Scan for the cell matching the given text and deliver its (x, y) coordinate at center. 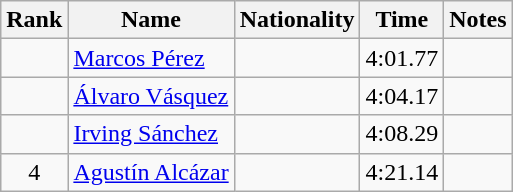
4:08.29 (402, 134)
Time (402, 20)
Marcos Pérez (151, 58)
Nationality (297, 20)
4:01.77 (402, 58)
4 (34, 172)
Rank (34, 20)
Name (151, 20)
Irving Sánchez (151, 134)
4:21.14 (402, 172)
Notes (478, 20)
Agustín Alcázar (151, 172)
Álvaro Vásquez (151, 96)
4:04.17 (402, 96)
